Extract the [X, Y] coordinate from the center of the cell holding the provided text.  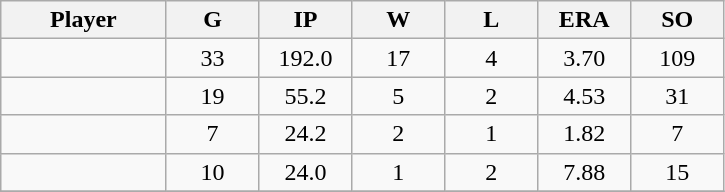
5 [398, 96]
19 [212, 96]
7.88 [584, 172]
31 [678, 96]
33 [212, 58]
IP [306, 20]
192.0 [306, 58]
W [398, 20]
17 [398, 58]
15 [678, 172]
3.70 [584, 58]
1.82 [584, 134]
24.0 [306, 172]
10 [212, 172]
L [492, 20]
Player [84, 20]
4.53 [584, 96]
4 [492, 58]
24.2 [306, 134]
109 [678, 58]
ERA [584, 20]
SO [678, 20]
55.2 [306, 96]
G [212, 20]
